Output the [x, y] coordinate of the center of the cell containing the given text.  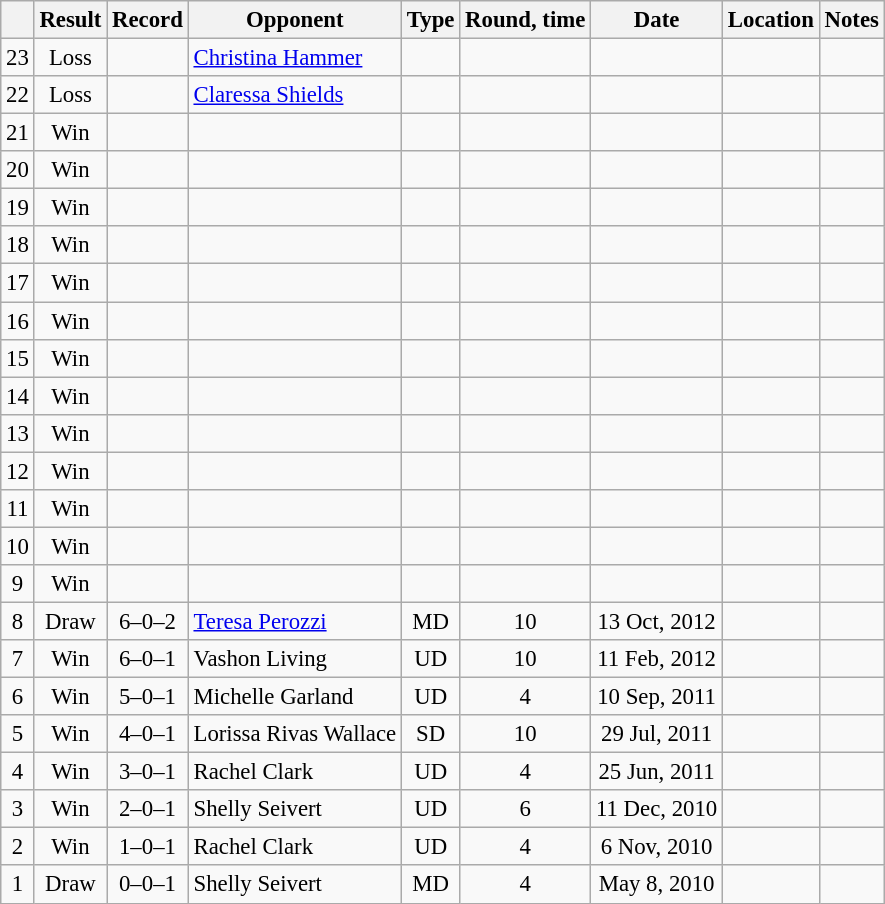
Notes [852, 20]
12 [18, 471]
29 Jul, 2011 [657, 734]
23 [18, 58]
21 [18, 133]
Lorissa Rivas Wallace [294, 734]
Michelle Garland [294, 697]
16 [18, 321]
0–0–1 [148, 885]
Location [772, 20]
Opponent [294, 20]
25 Jun, 2011 [657, 772]
7 [18, 659]
22 [18, 95]
9 [18, 584]
3 [18, 809]
5 [18, 734]
Round, time [526, 20]
1 [18, 885]
Record [148, 20]
15 [18, 358]
17 [18, 283]
2 [18, 847]
11 [18, 509]
8 [18, 621]
Christina Hammer [294, 58]
May 8, 2010 [657, 885]
18 [18, 245]
3–0–1 [148, 772]
Type [431, 20]
11 Dec, 2010 [657, 809]
Result [70, 20]
Date [657, 20]
5–0–1 [148, 697]
6 Nov, 2010 [657, 847]
SD [431, 734]
4–0–1 [148, 734]
20 [18, 170]
14 [18, 396]
6–0–2 [148, 621]
13 [18, 433]
19 [18, 208]
Claressa Shields [294, 95]
2–0–1 [148, 809]
1–0–1 [148, 847]
13 Oct, 2012 [657, 621]
10 Sep, 2011 [657, 697]
Vashon Living [294, 659]
6–0–1 [148, 659]
Teresa Perozzi [294, 621]
11 Feb, 2012 [657, 659]
